Capture the cell that displays the provided text and extract its (X, Y) central coordinate. 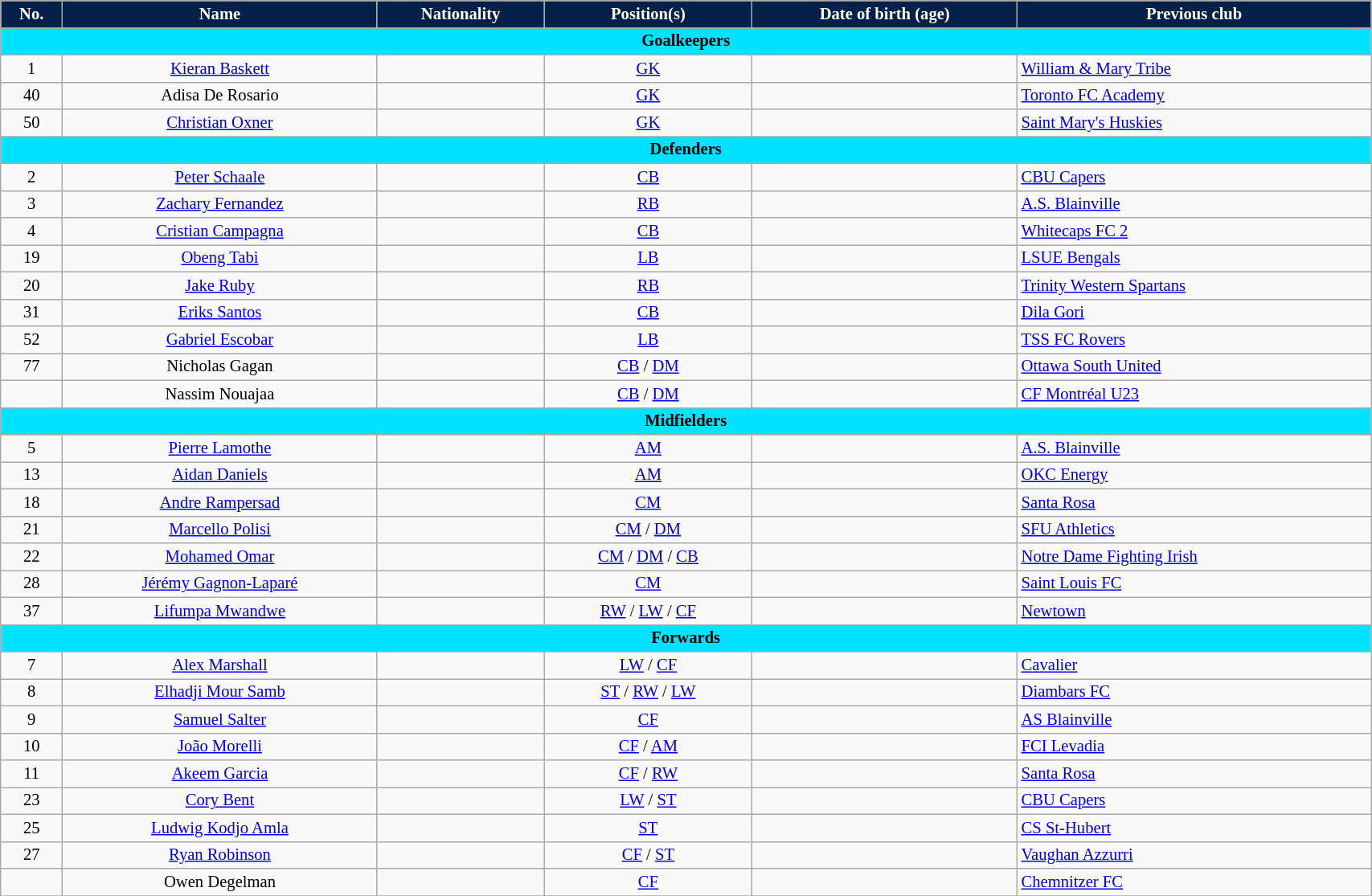
11 (32, 774)
Lifumpa Mwandwe (220, 611)
William & Mary Tribe (1194, 68)
Andre Rampersad (220, 502)
2 (32, 177)
Adisa De Rosario (220, 96)
13 (32, 475)
No. (32, 14)
Gabriel Escobar (220, 340)
Jérémy Gagnon-Laparé (220, 583)
50 (32, 123)
Marcello Polisi (220, 530)
LW / CF (648, 665)
Notre Dame Fighting Irish (1194, 557)
52 (32, 340)
Chemnitzer FC (1194, 882)
SFU Athletics (1194, 530)
8 (32, 692)
Eriks Santos (220, 313)
10 (32, 747)
CF Montréal U23 (1194, 394)
CF / RW (648, 774)
Cavalier (1194, 665)
Kieran Baskett (220, 68)
Cristian Campagna (220, 231)
João Morelli (220, 747)
Zachary Fernandez (220, 204)
Akeem Garcia (220, 774)
Nicholas Gagan (220, 366)
RW / LW / CF (648, 611)
28 (32, 583)
Name (220, 14)
Saint Mary's Huskies (1194, 123)
Aidan Daniels (220, 475)
Forwards (686, 638)
Toronto FC Academy (1194, 96)
Mohamed Omar (220, 557)
27 (32, 855)
Samuel Salter (220, 719)
23 (32, 800)
9 (32, 719)
ST / RW / LW (648, 692)
1 (32, 68)
Midfielders (686, 421)
18 (32, 502)
Cory Bent (220, 800)
Goalkeepers (686, 41)
Position(s) (648, 14)
CF / AM (648, 747)
5 (32, 448)
Trinity Western Spartans (1194, 285)
CF / ST (648, 855)
37 (32, 611)
40 (32, 96)
Ottawa South United (1194, 366)
TSS FC Rovers (1194, 340)
20 (32, 285)
Defenders (686, 149)
Dila Gori (1194, 313)
Ryan Robinson (220, 855)
3 (32, 204)
21 (32, 530)
CM / DM / CB (648, 557)
Whitecaps FC 2 (1194, 231)
7 (32, 665)
Nationality (461, 14)
Elhadji Mour Samb (220, 692)
CS St-Hubert (1194, 828)
22 (32, 557)
Christian Oxner (220, 123)
Vaughan Azzurri (1194, 855)
Diambars FC (1194, 692)
31 (32, 313)
Pierre Lamothe (220, 448)
4 (32, 231)
25 (32, 828)
Saint Louis FC (1194, 583)
OKC Energy (1194, 475)
Ludwig Kodjo Amla (220, 828)
77 (32, 366)
AS Blainville (1194, 719)
CM / DM (648, 530)
Newtown (1194, 611)
Nassim Nouajaa (220, 394)
Previous club (1194, 14)
LW / ST (648, 800)
Date of birth (age) (885, 14)
FCI Levadia (1194, 747)
19 (32, 258)
Alex Marshall (220, 665)
LSUE Bengals (1194, 258)
Peter Schaale (220, 177)
Obeng Tabi (220, 258)
ST (648, 828)
Owen Degelman (220, 882)
Jake Ruby (220, 285)
